Return the [x, y] coordinate for the center point of the cell that contains the specified text.  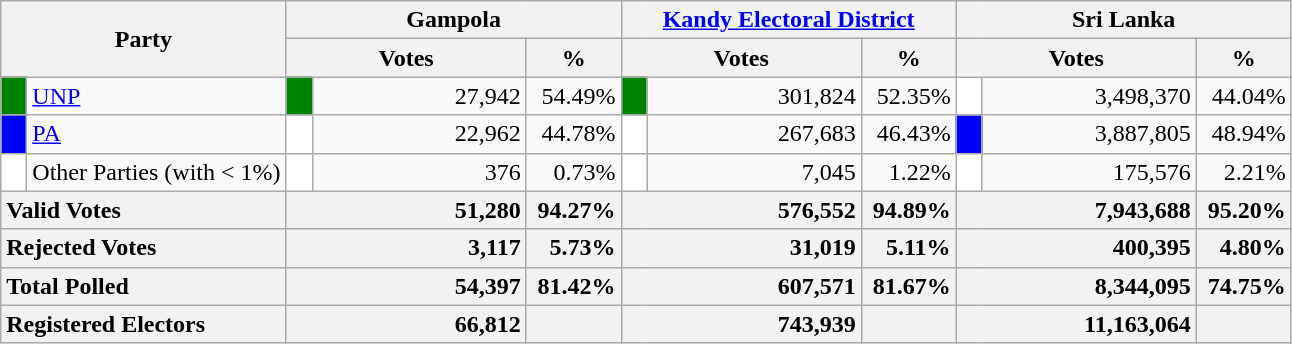
UNP [156, 96]
44.04% [1244, 96]
400,395 [1076, 248]
48.94% [1244, 134]
Total Polled [144, 286]
22,962 [419, 134]
94.27% [574, 210]
81.67% [908, 286]
74.75% [1244, 286]
5.73% [574, 248]
Valid Votes [144, 210]
Gampola [454, 20]
94.89% [908, 210]
3,498,370 [1089, 96]
27,942 [419, 96]
2.21% [1244, 172]
Kandy Electoral District [788, 20]
52.35% [908, 96]
Rejected Votes [144, 248]
95.20% [1244, 210]
54,397 [406, 286]
5.11% [908, 248]
66,812 [406, 324]
11,163,064 [1076, 324]
31,019 [741, 248]
3,117 [406, 248]
4.80% [1244, 248]
Party [144, 39]
267,683 [754, 134]
576,552 [741, 210]
81.42% [574, 286]
607,571 [741, 286]
7,045 [754, 172]
Registered Electors [144, 324]
54.49% [574, 96]
7,943,688 [1076, 210]
3,887,805 [1089, 134]
1.22% [908, 172]
0.73% [574, 172]
376 [419, 172]
743,939 [741, 324]
PA [156, 134]
Sri Lanka [1124, 20]
Other Parties (with < 1%) [156, 172]
51,280 [406, 210]
301,824 [754, 96]
8,344,095 [1076, 286]
46.43% [908, 134]
44.78% [574, 134]
175,576 [1089, 172]
